Scan for the cell matching the given text and deliver its [X, Y] coordinate at center. 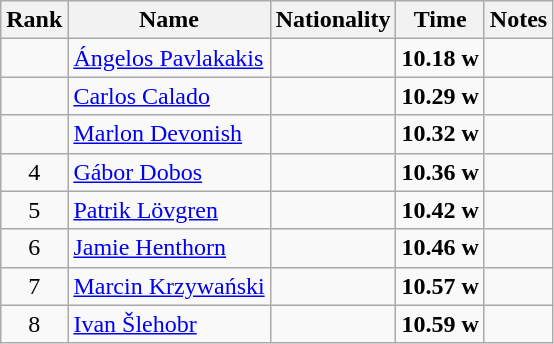
Carlos Calado [169, 96]
10.29 w [440, 96]
10.46 w [440, 248]
4 [34, 172]
10.59 w [440, 324]
10.36 w [440, 172]
Nationality [333, 20]
Time [440, 20]
10.42 w [440, 210]
Marlon Devonish [169, 134]
7 [34, 286]
10.18 w [440, 58]
Jamie Henthorn [169, 248]
5 [34, 210]
Marcin Krzywański [169, 286]
Name [169, 20]
Ivan Šlehobr [169, 324]
8 [34, 324]
Notes [518, 20]
Gábor Dobos [169, 172]
10.57 w [440, 286]
Patrik Lövgren [169, 210]
Rank [34, 20]
Ángelos Pavlakakis [169, 58]
6 [34, 248]
10.32 w [440, 134]
